Provide the [x, y] coordinate of the cell's center where the given text is located.  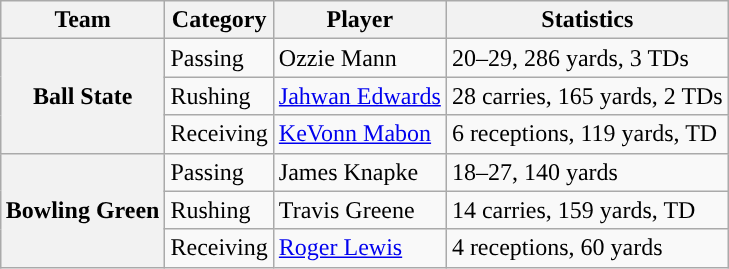
Travis Greene [360, 210]
Player [360, 20]
Bowling Green [82, 210]
James Knapke [360, 172]
Statistics [587, 20]
Category [219, 20]
20–29, 286 yards, 3 TDs [587, 58]
28 carries, 165 yards, 2 TDs [587, 96]
KeVonn Mabon [360, 134]
14 carries, 159 yards, TD [587, 210]
18–27, 140 yards [587, 172]
Jahwan Edwards [360, 96]
Roger Lewis [360, 248]
Ball State [82, 96]
4 receptions, 60 yards [587, 248]
Team [82, 20]
6 receptions, 119 yards, TD [587, 134]
Ozzie Mann [360, 58]
